Provide the (X, Y) coordinate of the cell's center where the given text is located.  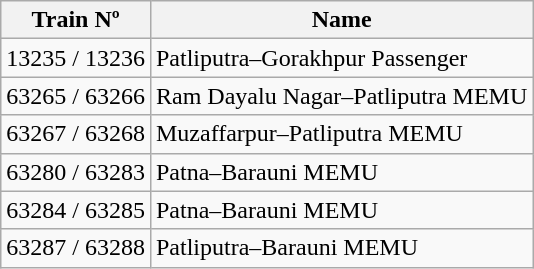
63265 / 63266 (76, 96)
63284 / 63285 (76, 210)
63280 / 63283 (76, 172)
Muzaffarpur–Patliputra MEMU (341, 134)
13235 / 13236 (76, 58)
Patliputra–Gorakhpur Passenger (341, 58)
Ram Dayalu Nagar–Patliputra MEMU (341, 96)
63287 / 63288 (76, 248)
Name (341, 20)
Train Nº (76, 20)
Patliputra–Barauni MEMU (341, 248)
63267 / 63268 (76, 134)
